Pinpoint the cell where the given text exists, returning its [X, Y] midpoint coordinate. 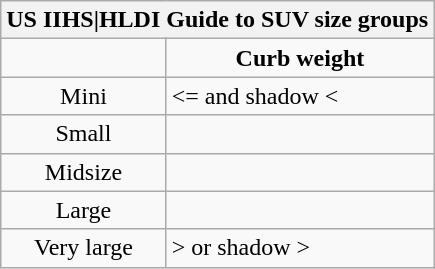
Small [84, 134]
> or shadow > [300, 248]
Mini [84, 96]
Midsize [84, 172]
Very large [84, 248]
<= and shadow < [300, 96]
Curb weight [300, 58]
US IIHS|HLDI Guide to SUV size groups [218, 20]
Large [84, 210]
